Find where the given text appears and provide that cell's center as (X, Y) coordinate. 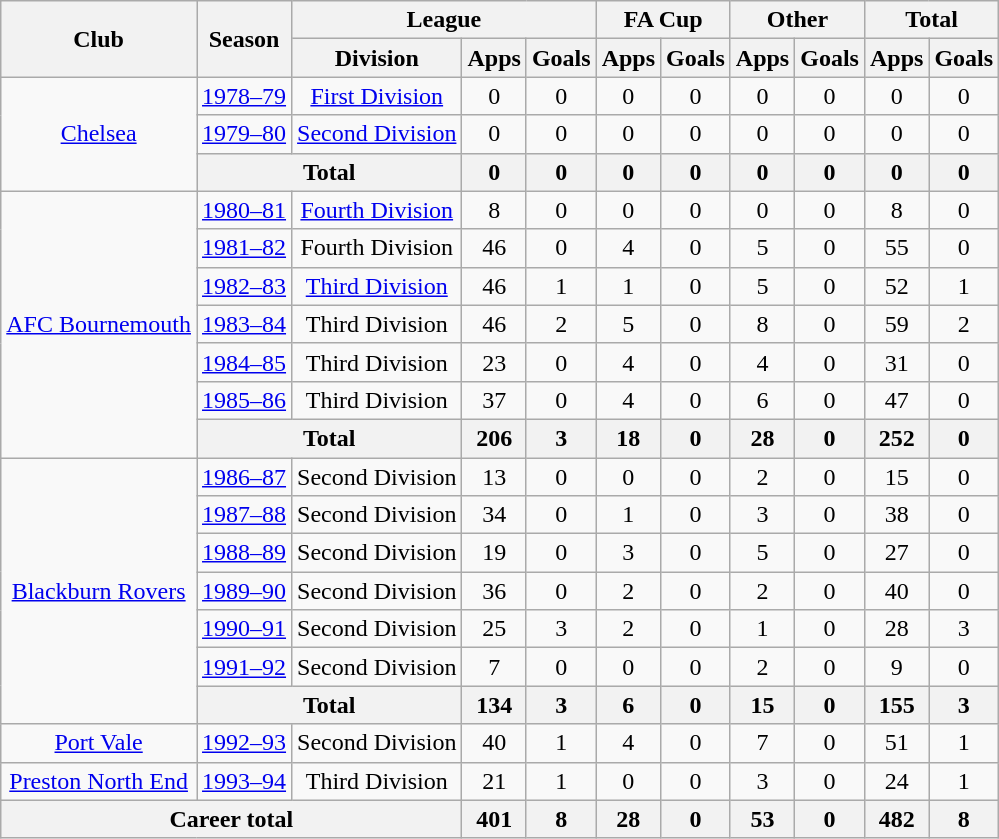
24 (896, 781)
Club (99, 39)
1992–93 (244, 743)
19 (494, 553)
31 (896, 362)
53 (762, 819)
13 (494, 477)
1988–89 (244, 553)
1984–85 (244, 362)
55 (896, 248)
Port Vale (99, 743)
AFC Bournemouth (99, 324)
Other (797, 20)
1993–94 (244, 781)
38 (896, 515)
47 (896, 400)
155 (896, 705)
1989–90 (244, 591)
1991–92 (244, 667)
1981–82 (244, 248)
482 (896, 819)
27 (896, 553)
1985–86 (244, 400)
52 (896, 286)
Blackburn Rovers (99, 591)
21 (494, 781)
36 (494, 591)
1990–91 (244, 629)
1986–87 (244, 477)
1983–84 (244, 324)
18 (628, 438)
51 (896, 743)
Preston North End (99, 781)
1978–79 (244, 96)
First Division (377, 96)
1987–88 (244, 515)
Chelsea (99, 134)
134 (494, 705)
League (444, 20)
401 (494, 819)
59 (896, 324)
206 (494, 438)
Career total (232, 819)
FA Cup (663, 20)
252 (896, 438)
Division (377, 58)
34 (494, 515)
Season (244, 39)
25 (494, 629)
1980–81 (244, 210)
23 (494, 362)
9 (896, 667)
1982–83 (244, 286)
1979–80 (244, 134)
37 (494, 400)
